For the text-containing cell, return its midpoint in [X, Y] coordinate format. 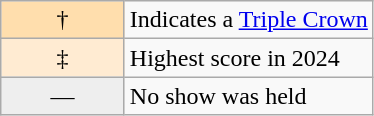
Indicates a Triple Crown [248, 20]
‡ [63, 58]
— [63, 96]
† [63, 20]
Highest score in 2024 [248, 58]
No show was held [248, 96]
